For the text-containing cell, return its midpoint in (x, y) coordinate format. 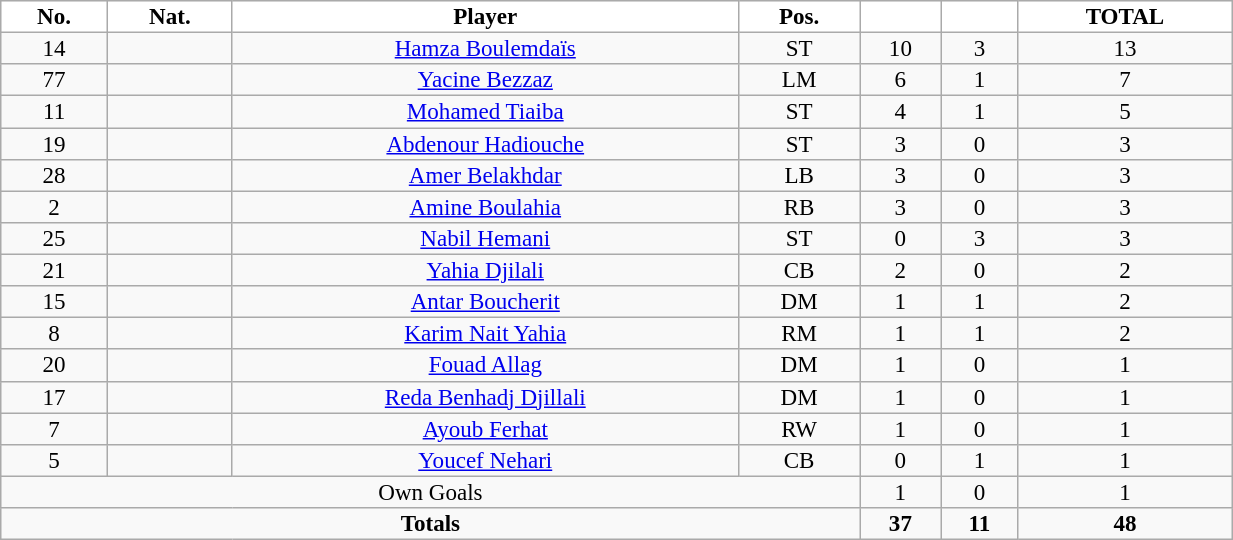
Yacine Bezzaz (485, 80)
20 (54, 366)
Player (485, 17)
Antar Boucherit (485, 302)
Amer Belakhdar (485, 176)
Yahia Djilali (485, 271)
28 (54, 176)
10 (900, 49)
Totals (430, 524)
Own Goals (430, 492)
Amine Boulahia (485, 207)
Pos. (799, 17)
RB (799, 207)
21 (54, 271)
13 (1124, 49)
8 (54, 334)
Nat. (170, 17)
14 (54, 49)
6 (900, 80)
Mohamed Tiaiba (485, 112)
RW (799, 429)
Nabil Hemani (485, 239)
No. (54, 17)
Reda Benhadj Djillali (485, 397)
RM (799, 334)
77 (54, 80)
37 (900, 524)
Hamza Boulemdaïs (485, 49)
19 (54, 144)
4 (900, 112)
Karim Nait Yahia (485, 334)
Abdenour Hadiouche (485, 144)
17 (54, 397)
LM (799, 80)
Youcef Nehari (485, 461)
25 (54, 239)
Ayoub Ferhat (485, 429)
TOTAL (1124, 17)
Fouad Allag (485, 366)
15 (54, 302)
48 (1124, 524)
LB (799, 176)
